Output the (X, Y) coordinate of the center of the cell containing the given text.  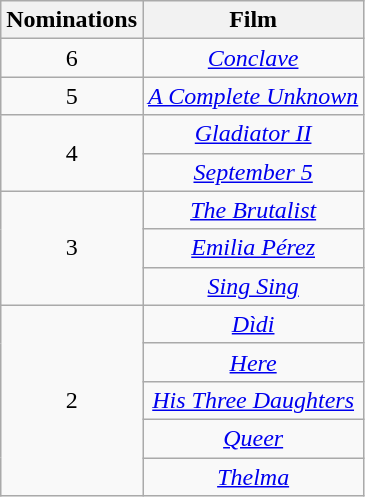
2 (72, 400)
5 (72, 96)
A Complete Unknown (252, 96)
The Brutalist (252, 210)
Queer (252, 438)
3 (72, 248)
September 5 (252, 172)
6 (72, 58)
Nominations (72, 20)
Sing Sing (252, 286)
Emilia Pérez (252, 248)
His Three Daughters (252, 400)
Gladiator II (252, 134)
Here (252, 362)
Dìdi (252, 324)
Conclave (252, 58)
Film (252, 20)
Thelma (252, 477)
4 (72, 153)
